Determine the [X, Y] coordinate at the center of the cell enclosing the given text.  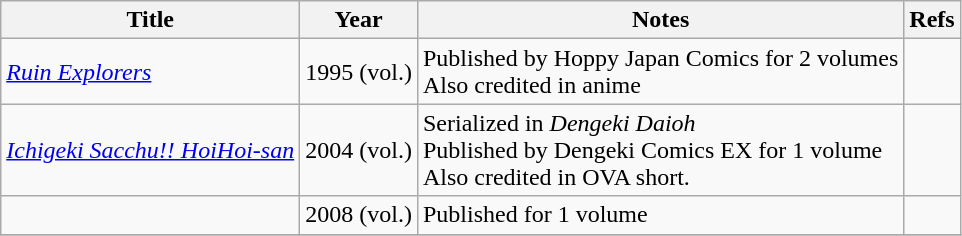
Notes [660, 20]
Ruin Explorers [150, 72]
Published for 1 volume [660, 215]
Title [150, 20]
2008 (vol.) [359, 215]
Year [359, 20]
2004 (vol.) [359, 150]
Published by Hoppy Japan Comics for 2 volumesAlso credited in anime [660, 72]
1995 (vol.) [359, 72]
Serialized in Dengeki DaiohPublished by Dengeki Comics EX for 1 volumeAlso credited in OVA short. [660, 150]
Ichigeki Sacchu!! HoiHoi-san [150, 150]
Refs [932, 20]
